Return (x, y) of the center of cell containing provided text 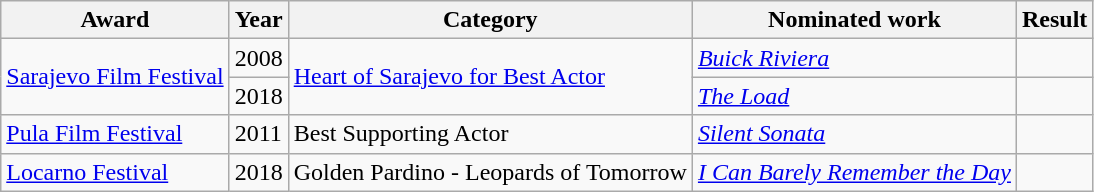
Golden Pardino - Leopards of Tomorrow (490, 172)
2011 (258, 134)
Year (258, 20)
Sarajevo Film Festival (115, 77)
Best Supporting Actor (490, 134)
Locarno Festival (115, 172)
The Load (854, 96)
Silent Sonata (854, 134)
I Can Barely Remember the Day (854, 172)
Nominated work (854, 20)
Result (1054, 20)
Award (115, 20)
2008 (258, 58)
Category (490, 20)
Pula Film Festival (115, 134)
Buick Riviera (854, 58)
Heart of Sarajevo for Best Actor (490, 77)
